Capture the cell that displays the provided text and extract its (X, Y) central coordinate. 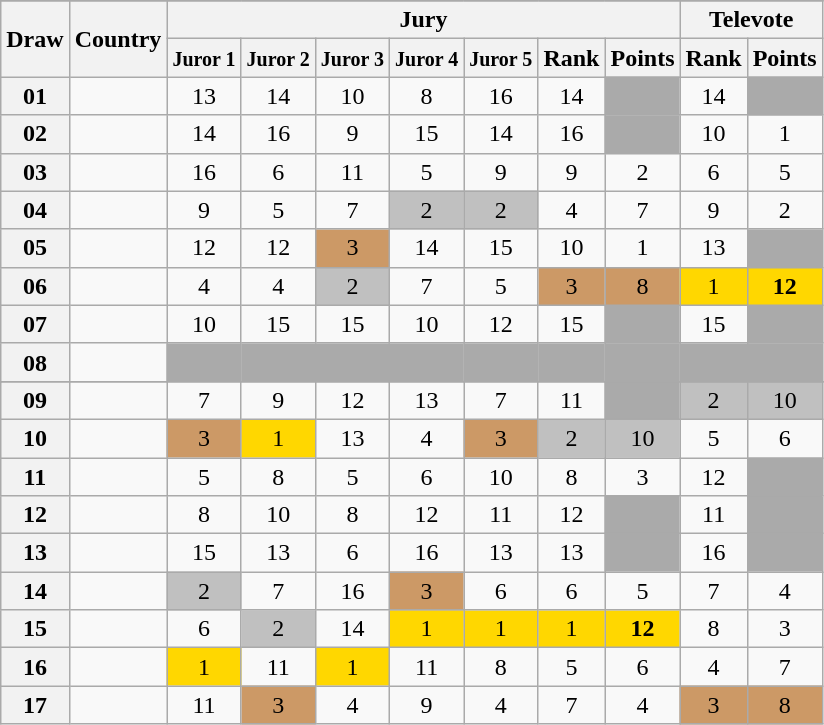
Juror 3 (352, 58)
04 (35, 210)
Juror 2 (278, 58)
Country (118, 39)
01 (35, 96)
08 (35, 362)
Draw (35, 39)
06 (35, 286)
Juror 5 (501, 58)
Juror 4 (426, 58)
17 (35, 705)
03 (35, 172)
Jury (424, 20)
02 (35, 134)
Televote (751, 20)
07 (35, 324)
09 (35, 400)
05 (35, 248)
Juror 1 (204, 58)
